Find where the given text appears and provide that cell's center as [X, Y] coordinate. 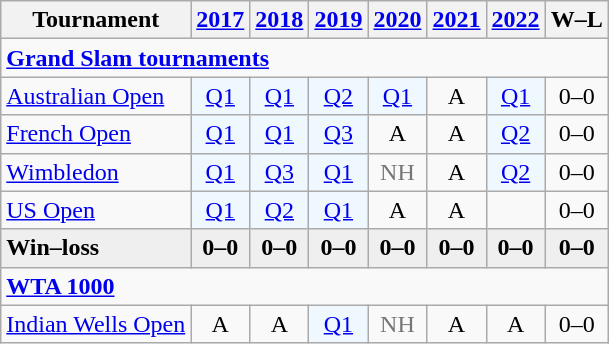
Win–loss [96, 248]
Australian Open [96, 96]
W–L [576, 20]
WTA 1000 [304, 286]
Tournament [96, 20]
2020 [398, 20]
Grand Slam tournaments [304, 58]
2022 [516, 20]
Wimbledon [96, 172]
French Open [96, 134]
US Open [96, 210]
2017 [220, 20]
2021 [456, 20]
2018 [280, 20]
Indian Wells Open [96, 324]
2019 [338, 20]
